Detect which cell encompasses the target text, then output its (X, Y) center coordinate. 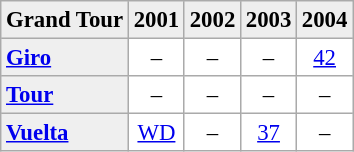
2003 (269, 20)
Tour (65, 95)
2002 (212, 20)
WD (156, 132)
2004 (325, 20)
Giro (65, 57)
42 (325, 57)
Grand Tour (65, 20)
2001 (156, 20)
37 (269, 132)
Vuelta (65, 132)
